Identify which cell holds the provided text, then report its [x, y] central coordinate. 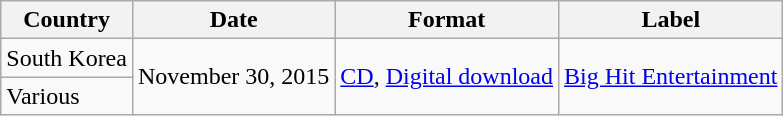
CD, Digital download [447, 77]
South Korea [67, 58]
Format [447, 20]
Date [233, 20]
Label [671, 20]
November 30, 2015 [233, 77]
Various [67, 96]
Big Hit Entertainment [671, 77]
Country [67, 20]
